Scan for the cell matching the given text and deliver its [x, y] coordinate at center. 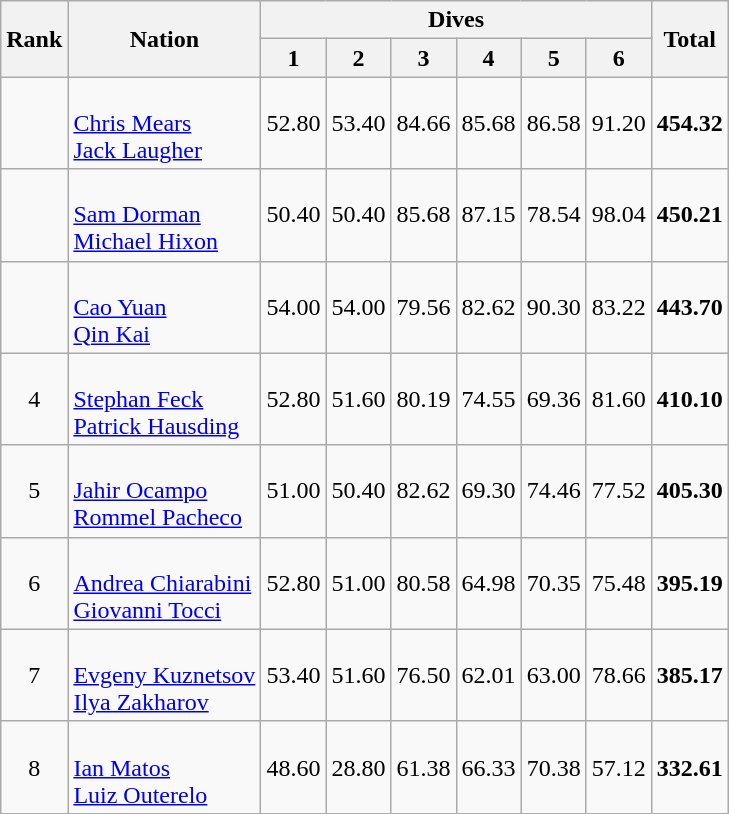
90.30 [554, 307]
83.22 [618, 307]
63.00 [554, 675]
74.55 [488, 399]
62.01 [488, 675]
Ian MatosLuiz Outerelo [164, 767]
7 [34, 675]
3 [424, 58]
79.56 [424, 307]
28.80 [358, 767]
74.46 [554, 491]
Stephan FeckPatrick Hausding [164, 399]
69.30 [488, 491]
61.38 [424, 767]
48.60 [294, 767]
410.10 [690, 399]
Jahir OcampoRommel Pacheco [164, 491]
64.98 [488, 583]
75.48 [618, 583]
81.60 [618, 399]
454.32 [690, 123]
87.15 [488, 215]
78.54 [554, 215]
Chris MearsJack Laugher [164, 123]
Sam DormanMichael Hixon [164, 215]
405.30 [690, 491]
332.61 [690, 767]
91.20 [618, 123]
450.21 [690, 215]
70.35 [554, 583]
80.19 [424, 399]
Andrea ChiarabiniGiovanni Tocci [164, 583]
70.38 [554, 767]
395.19 [690, 583]
76.50 [424, 675]
57.12 [618, 767]
Rank [34, 39]
84.66 [424, 123]
Total [690, 39]
385.17 [690, 675]
Cao YuanQin Kai [164, 307]
66.33 [488, 767]
1 [294, 58]
Evgeny KuznetsovIlya Zakharov [164, 675]
Nation [164, 39]
98.04 [618, 215]
Dives [456, 20]
86.58 [554, 123]
78.66 [618, 675]
2 [358, 58]
443.70 [690, 307]
77.52 [618, 491]
8 [34, 767]
69.36 [554, 399]
80.58 [424, 583]
